Scan for the cell matching the given text and deliver its [X, Y] coordinate at center. 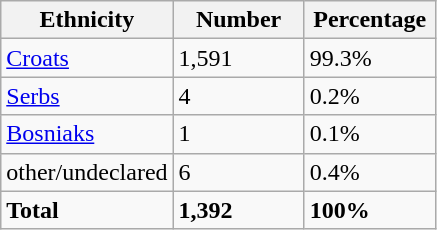
Percentage [370, 20]
Bosniaks [87, 134]
0.2% [370, 96]
Ethnicity [87, 20]
6 [238, 172]
99.3% [370, 58]
0.1% [370, 134]
100% [370, 210]
Number [238, 20]
4 [238, 96]
1,392 [238, 210]
1 [238, 134]
0.4% [370, 172]
other/undeclared [87, 172]
Total [87, 210]
Serbs [87, 96]
Croats [87, 58]
1,591 [238, 58]
